Search for the cell housing the specified text and yield its [x, y] center coordinate. 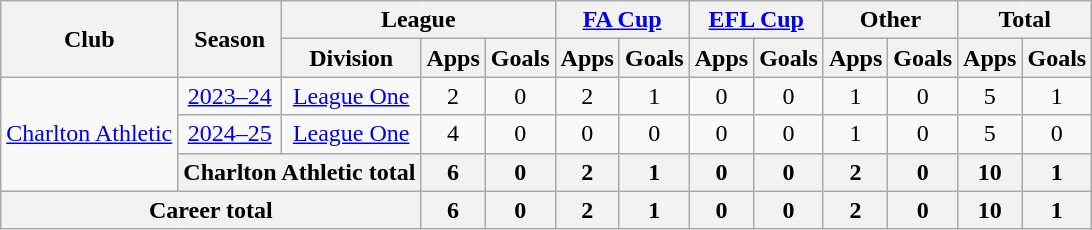
Club [90, 39]
EFL Cup [756, 20]
Career total [211, 210]
Charlton Athletic total [300, 172]
FA Cup [622, 20]
Other [890, 20]
Season [230, 39]
2023–24 [230, 96]
Charlton Athletic [90, 134]
Division [352, 58]
4 [453, 134]
League [418, 20]
2024–25 [230, 134]
Total [1025, 20]
